Detect which cell encompasses the target text, then output its (X, Y) center coordinate. 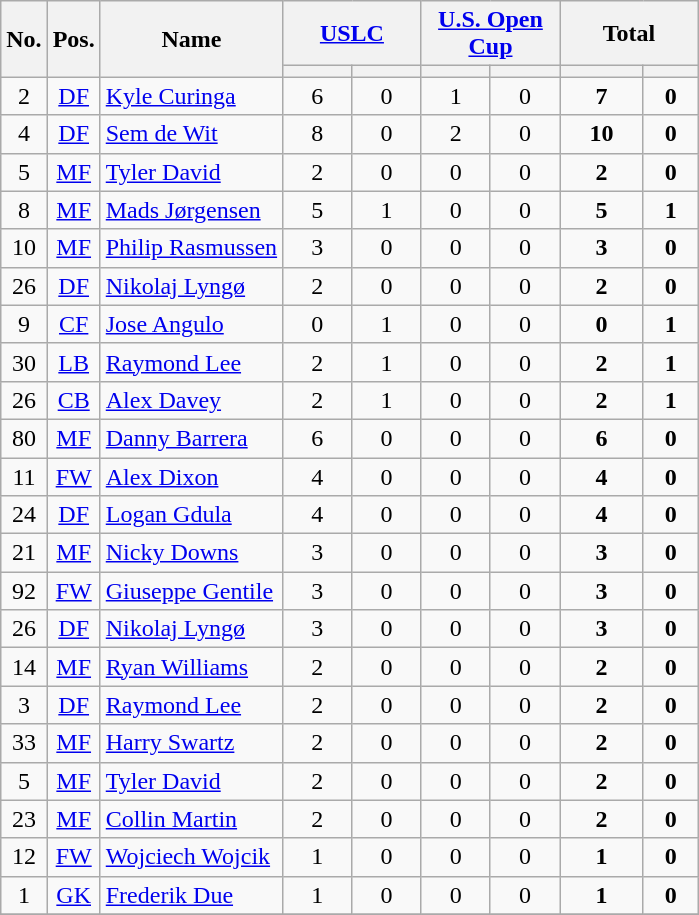
Sem de Wit (191, 134)
24 (24, 515)
92 (24, 591)
U.S. Open Cup (490, 34)
LB (74, 362)
Pos. (74, 39)
21 (24, 553)
Jose Angulo (191, 324)
Philip Rasmussen (191, 248)
14 (24, 667)
30 (24, 362)
Collin Martin (191, 819)
Harry Swartz (191, 743)
Nicky Downs (191, 553)
11 (24, 477)
Kyle Curinga (191, 96)
80 (24, 438)
Alex Davey (191, 400)
33 (24, 743)
USLC (352, 34)
Danny Barrera (191, 438)
23 (24, 819)
Total (630, 34)
9 (24, 324)
Alex Dixon (191, 477)
7 (602, 96)
Mads Jørgensen (191, 210)
Ryan Williams (191, 667)
Frederik Due (191, 895)
GK (74, 895)
CB (74, 400)
Wojciech Wojcik (191, 857)
Giuseppe Gentile (191, 591)
12 (24, 857)
CF (74, 324)
Logan Gdula (191, 515)
No. (24, 39)
Name (191, 39)
